Search for the cell housing the specified text and yield its (X, Y) center coordinate. 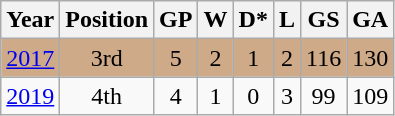
Year (30, 20)
2017 (30, 58)
W (216, 20)
3 (286, 96)
0 (253, 96)
GP (176, 20)
Position (107, 20)
D* (253, 20)
4 (176, 96)
4th (107, 96)
5 (176, 58)
GS (323, 20)
3rd (107, 58)
109 (370, 96)
L (286, 20)
2019 (30, 96)
GA (370, 20)
130 (370, 58)
116 (323, 58)
99 (323, 96)
